Locate the cell with the specified text and output its [x, y] center coordinate. 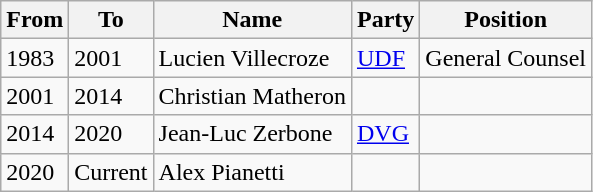
Alex Pianetti [252, 172]
To [111, 20]
DVG [385, 134]
Lucien Villecroze [252, 58]
Party [385, 20]
Current [111, 172]
Jean-Luc Zerbone [252, 134]
Name [252, 20]
From [35, 20]
1983 [35, 58]
UDF [385, 58]
Position [506, 20]
General Counsel [506, 58]
Christian Matheron [252, 96]
